Extract the (x, y) coordinate from the center of the cell holding the provided text.  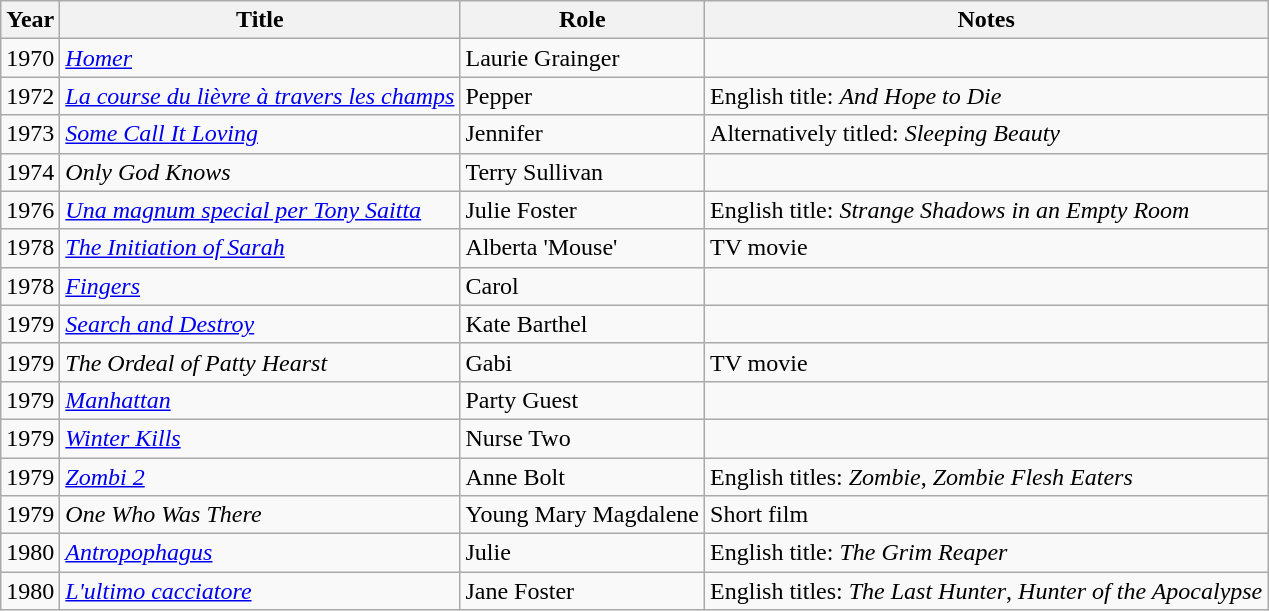
Fingers (260, 286)
English titles: Zombie, Zombie Flesh Eaters (986, 477)
Young Mary Magdalene (582, 515)
Only God Knows (260, 172)
Terry Sullivan (582, 172)
Party Guest (582, 400)
Winter Kills (260, 438)
Some Call It Loving (260, 134)
Notes (986, 20)
Alberta 'Mouse' (582, 248)
Alternatively titled: Sleeping Beauty (986, 134)
Laurie Grainger (582, 58)
English title: Strange Shadows in an Empty Room (986, 210)
1973 (30, 134)
The Ordeal of Patty Hearst (260, 362)
1972 (30, 96)
Gabi (582, 362)
Manhattan (260, 400)
Zombi 2 (260, 477)
Jennifer (582, 134)
English title: And Hope to Die (986, 96)
La course du lièvre à travers les champs (260, 96)
Search and Destroy (260, 324)
Julie Foster (582, 210)
Julie (582, 553)
One Who Was There (260, 515)
Antropophagus (260, 553)
English titles: The Last Hunter, Hunter of the Apocalypse (986, 591)
Jane Foster (582, 591)
1976 (30, 210)
English title: The Grim Reaper (986, 553)
Pepper (582, 96)
Title (260, 20)
Role (582, 20)
Homer (260, 58)
L'ultimo cacciatore (260, 591)
The Initiation of Sarah (260, 248)
Una magnum special per Tony Saitta (260, 210)
1974 (30, 172)
Year (30, 20)
Anne Bolt (582, 477)
Short film (986, 515)
Kate Barthel (582, 324)
Nurse Two (582, 438)
1970 (30, 58)
Carol (582, 286)
